Identify which cell holds the provided text, then report its [x, y] central coordinate. 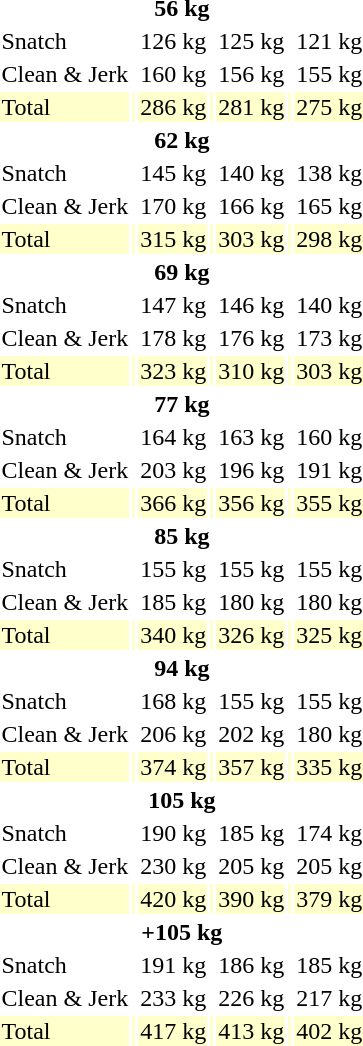
417 kg [174, 1031]
366 kg [174, 503]
326 kg [252, 635]
170 kg [174, 206]
140 kg [252, 173]
413 kg [252, 1031]
147 kg [174, 305]
202 kg [252, 734]
233 kg [174, 998]
356 kg [252, 503]
323 kg [174, 371]
281 kg [252, 107]
357 kg [252, 767]
156 kg [252, 74]
166 kg [252, 206]
176 kg [252, 338]
146 kg [252, 305]
286 kg [174, 107]
420 kg [174, 899]
374 kg [174, 767]
303 kg [252, 239]
390 kg [252, 899]
178 kg [174, 338]
315 kg [174, 239]
145 kg [174, 173]
196 kg [252, 470]
160 kg [174, 74]
203 kg [174, 470]
206 kg [174, 734]
230 kg [174, 866]
125 kg [252, 41]
186 kg [252, 965]
310 kg [252, 371]
205 kg [252, 866]
168 kg [174, 701]
340 kg [174, 635]
180 kg [252, 602]
226 kg [252, 998]
190 kg [174, 833]
126 kg [174, 41]
163 kg [252, 437]
191 kg [174, 965]
164 kg [174, 437]
